Capture the cell that displays the provided text and extract its (X, Y) central coordinate. 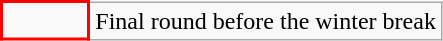
Final round before the winter break (265, 21)
